Search for the cell housing the specified text and yield its (X, Y) center coordinate. 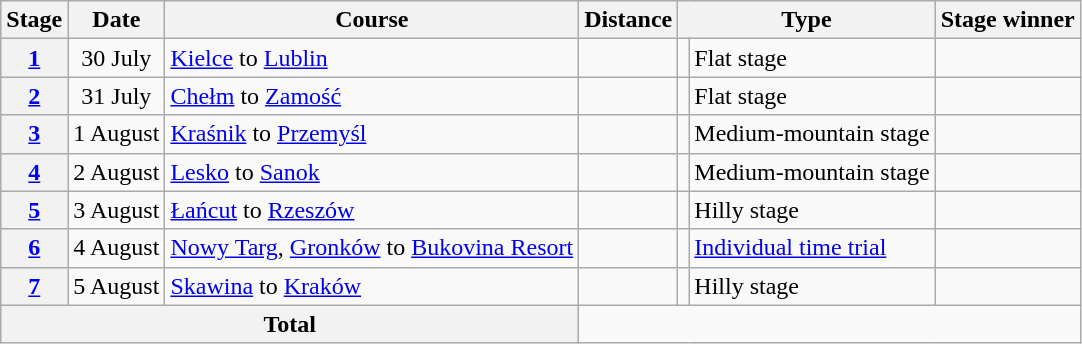
Chełm to Zamość (372, 96)
2 August (116, 172)
5 (34, 210)
1 August (116, 134)
Łańcut to Rzeszów (372, 210)
7 (34, 286)
Distance (628, 20)
Date (116, 20)
Nowy Targ, Gronków to Bukovina Resort (372, 248)
5 August (116, 286)
Type (806, 20)
1 (34, 58)
Stage (34, 20)
31 July (116, 96)
Skawina to Kraków (372, 286)
3 (34, 134)
3 August (116, 210)
Stage winner (1008, 20)
6 (34, 248)
Course (372, 20)
4 (34, 172)
Kraśnik to Przemyśl (372, 134)
Kielce to Lublin (372, 58)
Lesko to Sanok (372, 172)
Individual time trial (812, 248)
4 August (116, 248)
2 (34, 96)
30 July (116, 58)
Total (290, 324)
